Locate the cell with the specified text and output its (X, Y) center coordinate. 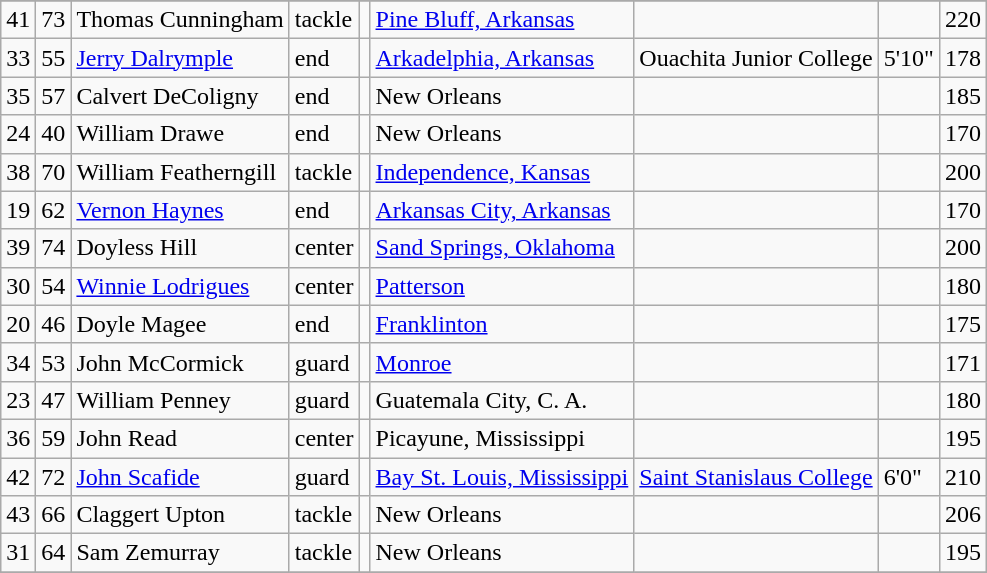
55 (54, 58)
42 (18, 477)
Doyless Hill (180, 248)
6'0" (908, 477)
54 (54, 286)
185 (962, 96)
41 (18, 20)
43 (18, 515)
66 (54, 515)
Sam Zemurray (180, 553)
Patterson (502, 286)
30 (18, 286)
Pine Bluff, Arkansas (502, 20)
23 (18, 400)
178 (962, 58)
Franklinton (502, 324)
William Drawe (180, 134)
220 (962, 20)
Claggert Upton (180, 515)
206 (962, 515)
Winnie Lodrigues (180, 286)
William Penney (180, 400)
Arkansas City, Arkansas (502, 210)
Vernon Haynes (180, 210)
24 (18, 134)
Monroe (502, 362)
36 (18, 438)
William Featherngill (180, 172)
Arkadelphia, Arkansas (502, 58)
Ouachita Junior College (756, 58)
Picayune, Mississippi (502, 438)
John McCormick (180, 362)
47 (54, 400)
Bay St. Louis, Mississippi (502, 477)
59 (54, 438)
175 (962, 324)
Doyle Magee (180, 324)
53 (54, 362)
Jerry Dalrymple (180, 58)
John Read (180, 438)
64 (54, 553)
74 (54, 248)
35 (18, 96)
Independence, Kansas (502, 172)
40 (54, 134)
5'10" (908, 58)
Guatemala City, C. A. (502, 400)
Sand Springs, Oklahoma (502, 248)
72 (54, 477)
70 (54, 172)
20 (18, 324)
57 (54, 96)
33 (18, 58)
Thomas Cunningham (180, 20)
Saint Stanislaus College (756, 477)
62 (54, 210)
John Scafide (180, 477)
38 (18, 172)
19 (18, 210)
46 (54, 324)
171 (962, 362)
34 (18, 362)
31 (18, 553)
73 (54, 20)
Calvert DeColigny (180, 96)
210 (962, 477)
39 (18, 248)
